Pinpoint the cell where the given text exists, returning its [x, y] midpoint coordinate. 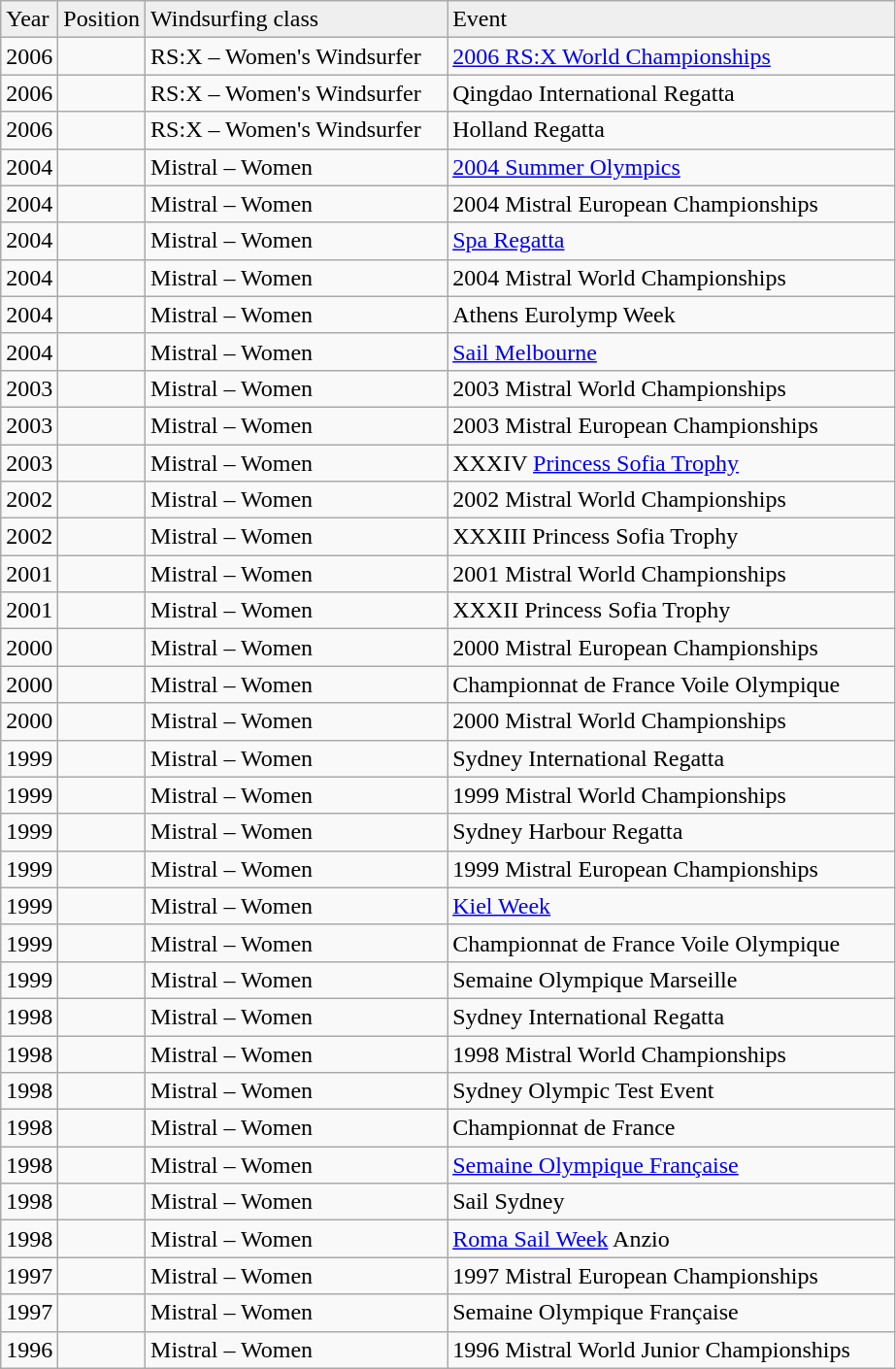
2003 Mistral World Championships [672, 388]
Kiel Week [672, 906]
Position [102, 19]
XXXIII Princess Sofia Trophy [672, 537]
2004 Summer Olympics [672, 167]
2000 Mistral European Championships [672, 648]
Sydney Olympic Test Event [672, 1091]
2004 Mistral European Championships [672, 204]
Year [29, 19]
Semaine Olympique Marseille [672, 980]
1999 Mistral European Championships [672, 869]
Windsurfing class [297, 19]
1996 Mistral World Junior Championships [672, 1350]
Event [672, 19]
Championnat de France [672, 1128]
XXXIV Princess Sofia Trophy [672, 463]
1996 [29, 1350]
Sail Sydney [672, 1202]
2001 Mistral World Championships [672, 574]
2003 Mistral European Championships [672, 425]
Athens Eurolymp Week [672, 315]
2002 Mistral World Championships [672, 500]
2000 Mistral World Championships [672, 721]
1998 Mistral World Championships [672, 1053]
XXXII Princess Sofia Trophy [672, 611]
Sydney Harbour Regatta [672, 832]
Spa Regatta [672, 241]
1999 Mistral World Championships [672, 795]
Sail Melbourne [672, 351]
Qingdao International Regatta [672, 93]
Roma Sail Week Anzio [672, 1239]
2006 RS:X World Championships [672, 56]
2004 Mistral World Championships [672, 278]
Holland Regatta [672, 130]
1997 Mistral European Championships [672, 1276]
